Output the [X, Y] coordinate of the center of the cell containing the given text.  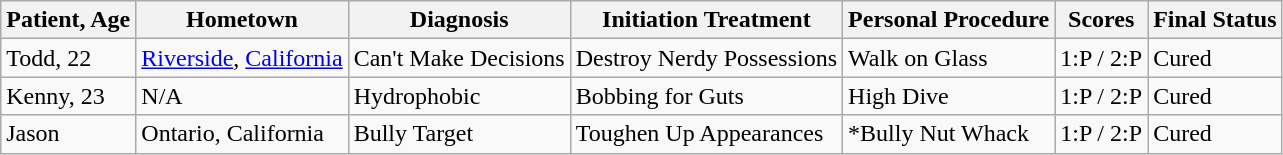
*Bully Nut Whack [949, 134]
Scores [1102, 20]
Destroy Nerdy Possessions [706, 58]
Bully Target [459, 134]
Bobbing for Guts [706, 96]
Walk on Glass [949, 58]
Final Status [1215, 20]
Toughen Up Appearances [706, 134]
Can't Make Decisions [459, 58]
Diagnosis [459, 20]
Hydrophobic [459, 96]
Ontario, California [242, 134]
Initiation Treatment [706, 20]
N/A [242, 96]
Hometown [242, 20]
Jason [68, 134]
Kenny, 23 [68, 96]
High Dive [949, 96]
Patient, Age [68, 20]
Personal Procedure [949, 20]
Riverside, California [242, 58]
Todd, 22 [68, 58]
